Pinpoint the cell where the given text exists, returning its [x, y] midpoint coordinate. 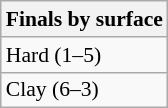
Finals by surface [84, 19]
Clay (6–3) [84, 90]
Hard (1–5) [84, 55]
